Identify which cell holds the provided text, then report its [X, Y] central coordinate. 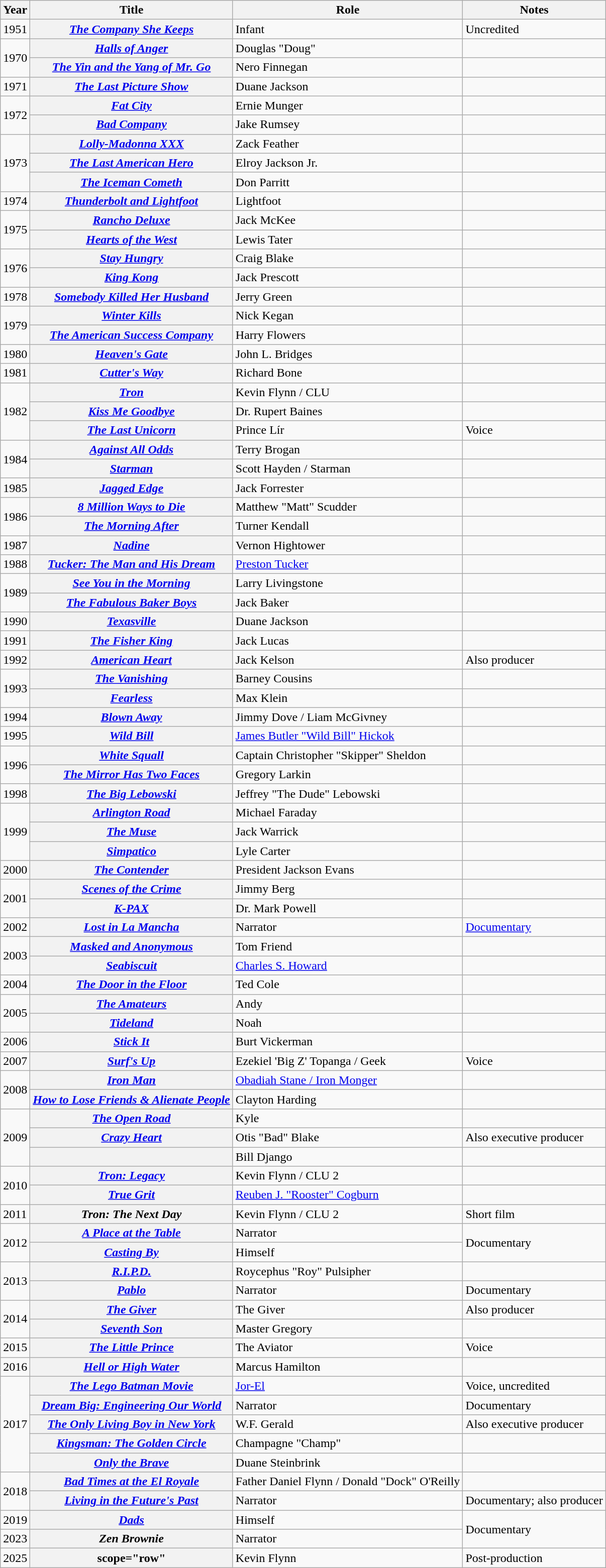
1989 [15, 593]
Masked and Anonymous [132, 946]
1971 [15, 86]
Ted Cole [348, 985]
Bad Company [132, 125]
Living in the Future's Past [132, 1501]
Richard Bone [348, 373]
Fearless [132, 698]
Dads [132, 1520]
1979 [15, 325]
Iron Man [132, 1080]
American Heart [132, 660]
Title [132, 10]
Charles S. Howard [348, 966]
Lyle Carter [348, 851]
Scenes of the Crime [132, 889]
2003 [15, 956]
1974 [15, 201]
scope="row" [132, 1558]
Ezekiel 'Big Z' Topanga / Geek [348, 1061]
The Big Lebowski [132, 793]
Tron [132, 392]
Dr. Mark Powell [348, 908]
2011 [15, 1214]
Wild Bill [132, 736]
Dream Big: Engineering Our World [132, 1405]
Gregory Larkin [348, 774]
Thunderbolt and Lightfoot [132, 201]
Noah [348, 1023]
1951 [15, 29]
Tom Friend [348, 946]
The Iceman Cometh [132, 182]
Prince Lír [348, 430]
Jack Lucas [348, 641]
1992 [15, 660]
Lolly-Madonna XXX [132, 144]
1972 [15, 115]
Jack McKee [348, 220]
Obadiah Stane / Iron Monger [348, 1080]
Jake Rumsey [348, 125]
Surf's Up [132, 1061]
2007 [15, 1061]
2025 [15, 1558]
Hearts of the West [132, 239]
Reuben J. "Rooster" Cogburn [348, 1195]
Kingsman: The Golden Circle [132, 1443]
2005 [15, 1013]
Jagged Edge [132, 488]
Stick It [132, 1042]
The Open Road [132, 1118]
Father Daniel Flynn / Donald "Dock" O'Reilly [348, 1482]
Kiss Me Goodbye [132, 411]
The Door in the Floor [132, 985]
Tron: The Next Day [132, 1214]
Voice, uncredited [534, 1386]
1994 [15, 717]
1986 [15, 516]
2013 [15, 1281]
The Vanishing [132, 679]
Simpatico [132, 851]
Role [348, 10]
Fat City [132, 105]
8 Million Ways to Die [132, 507]
The American Success Company [132, 335]
1998 [15, 793]
1987 [15, 545]
True Grit [132, 1195]
Marcus Hamilton [348, 1367]
Jack Warrick [348, 831]
James Butler "Wild Bill" Hickok [348, 736]
Preston Tucker [348, 564]
Douglas "Doug" [348, 48]
1975 [15, 229]
The Fisher King [132, 641]
1982 [15, 411]
Turner Kendall [348, 526]
Hell or High Water [132, 1367]
2004 [15, 985]
Tron: Legacy [132, 1176]
The Last Picture Show [132, 86]
Nero Finnegan [348, 67]
Michael Faraday [348, 812]
The Only Living Boy in New York [132, 1424]
Casting By [132, 1252]
Seventh Son [132, 1329]
Somebody Killed Her Husband [132, 297]
K-PAX [132, 908]
Jimmy Berg [348, 889]
1988 [15, 564]
Master Gregory [348, 1329]
Kevin Flynn / CLU [348, 392]
The Yin and the Yang of Mr. Go [132, 67]
Rancho Deluxe [132, 220]
The Amateurs [132, 1004]
Zen Brownie [132, 1539]
1990 [15, 622]
Lightfoot [348, 201]
Matthew "Matt" Scudder [348, 507]
1984 [15, 459]
A Place at the Table [132, 1233]
2002 [15, 927]
Notes [534, 10]
Jerry Green [348, 297]
Heaven's Gate [132, 354]
Tideland [132, 1023]
Barney Cousins [348, 679]
Seabiscuit [132, 966]
Kevin Flynn [348, 1558]
Jimmy Dove / Liam McGivney [348, 717]
Scott Hayden / Starman [348, 468]
Vernon Hightower [348, 545]
2009 [15, 1137]
1973 [15, 163]
1980 [15, 354]
Nadine [132, 545]
Tucker: The Man and His Dream [132, 564]
2010 [15, 1185]
Duane Steinbrink [348, 1463]
Blown Away [132, 717]
King Kong [132, 278]
The Fabulous Baker Boys [132, 602]
Ernie Munger [348, 105]
The Lego Batman Movie [132, 1386]
1978 [15, 297]
2015 [15, 1348]
Zack Feather [348, 144]
1995 [15, 736]
Year [15, 10]
Lost in La Mancha [132, 927]
Bad Times at the El Royale [132, 1482]
White Squall [132, 755]
2000 [15, 870]
1996 [15, 765]
Nick Kegan [348, 316]
Dr. Rupert Baines [348, 411]
See You in the Morning [132, 583]
The Contender [132, 870]
Infant [348, 29]
2017 [15, 1424]
1981 [15, 373]
2016 [15, 1367]
The Last Unicorn [132, 430]
Harry Flowers [348, 335]
Craig Blake [348, 259]
Only the Brave [132, 1463]
2019 [15, 1520]
1976 [15, 268]
Larry Livingstone [348, 583]
Stay Hungry [132, 259]
1991 [15, 641]
Bill Django [348, 1156]
Champagne "Champ" [348, 1443]
John L. Bridges [348, 354]
Roycephus "Roy" Pulsipher [348, 1271]
The Aviator [348, 1348]
Jeffrey "The Dude" Lebowski [348, 793]
Don Parritt [348, 182]
1970 [15, 58]
2014 [15, 1319]
Captain Christopher "Skipper" Sheldon [348, 755]
2023 [15, 1539]
Cutter's Way [132, 373]
2006 [15, 1042]
Clayton Harding [348, 1099]
Halls of Anger [132, 48]
Uncredited [534, 29]
The Morning After [132, 526]
1993 [15, 688]
Burt Vickerman [348, 1042]
The Muse [132, 831]
Lewis Tater [348, 239]
Jack Prescott [348, 278]
Against All Odds [132, 449]
Texasville [132, 622]
Jor-El [348, 1386]
Pablo [132, 1290]
Jack Forrester [348, 488]
Starman [132, 468]
Winter Kills [132, 316]
Andy [348, 1004]
The Last American Hero [132, 163]
2008 [15, 1090]
Crazy Heart [132, 1137]
Max Klein [348, 698]
Terry Brogan [348, 449]
Short film [534, 1214]
The Little Prince [132, 1348]
Jack Baker [348, 602]
1985 [15, 488]
President Jackson Evans [348, 870]
R.I.P.D. [132, 1271]
Post-production [534, 1558]
2012 [15, 1243]
The Mirror Has Two Faces [132, 774]
Arlington Road [132, 812]
2018 [15, 1491]
2001 [15, 899]
Jack Kelson [348, 660]
Documentary; also producer [534, 1501]
W.F. Gerald [348, 1424]
Otis "Bad" Blake [348, 1137]
Elroy Jackson Jr. [348, 163]
How to Lose Friends & Alienate People [132, 1099]
Kyle [348, 1118]
The Company She Keeps [132, 29]
1999 [15, 831]
